Provide the [x, y] coordinate of the cell's center where the given text is located.  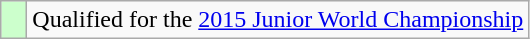
Qualified for the 2015 Junior World Championship [278, 20]
